Pinpoint the cell where the given text exists, returning its [x, y] midpoint coordinate. 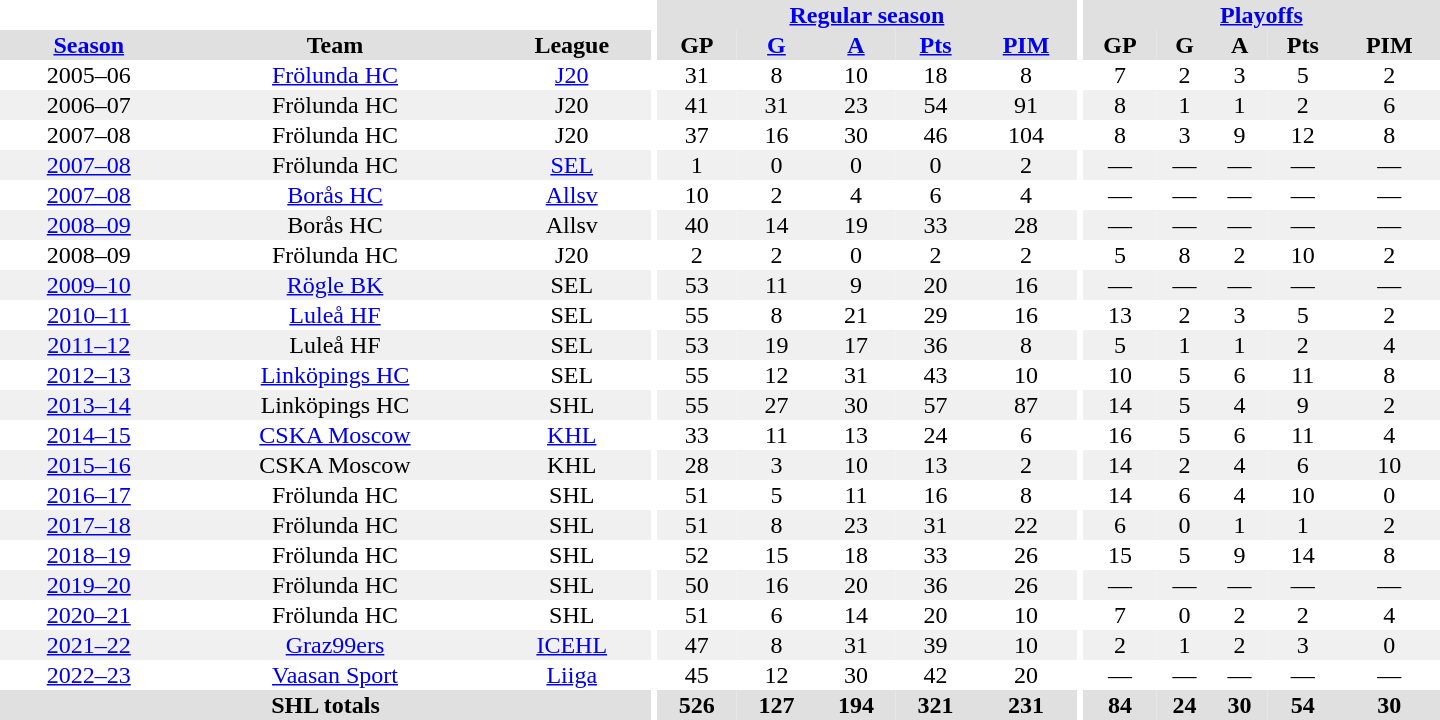
Regular season [867, 15]
2019–20 [89, 585]
47 [697, 645]
21 [856, 315]
2021–22 [89, 645]
2014–15 [89, 435]
17 [856, 345]
2011–12 [89, 345]
SHL totals [326, 705]
2020–21 [89, 615]
526 [697, 705]
Playoffs [1262, 15]
22 [1026, 525]
52 [697, 555]
2005–06 [89, 75]
Rögle BK [336, 285]
57 [936, 405]
2009–10 [89, 285]
194 [856, 705]
84 [1120, 705]
2016–17 [89, 495]
2022–23 [89, 675]
37 [697, 135]
2010–11 [89, 315]
29 [936, 315]
Liiga [571, 675]
39 [936, 645]
Vaasan Sport [336, 675]
46 [936, 135]
42 [936, 675]
40 [697, 225]
2018–19 [89, 555]
2017–18 [89, 525]
ICEHL [571, 645]
50 [697, 585]
321 [936, 705]
27 [777, 405]
45 [697, 675]
104 [1026, 135]
41 [697, 105]
2013–14 [89, 405]
43 [936, 375]
2015–16 [89, 465]
Season [89, 45]
87 [1026, 405]
Team [336, 45]
91 [1026, 105]
League [571, 45]
127 [777, 705]
2012–13 [89, 375]
2006–07 [89, 105]
Graz99ers [336, 645]
231 [1026, 705]
